Find where the given text appears and provide that cell's center as [X, Y] coordinate. 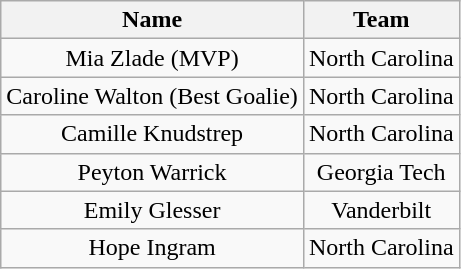
Team [381, 20]
Peyton Warrick [152, 172]
Georgia Tech [381, 172]
Mia Zlade (MVP) [152, 58]
Vanderbilt [381, 210]
Camille Knudstrep [152, 134]
Name [152, 20]
Hope Ingram [152, 248]
Emily Glesser [152, 210]
Caroline Walton (Best Goalie) [152, 96]
